Return [x, y] of the center of cell containing provided text 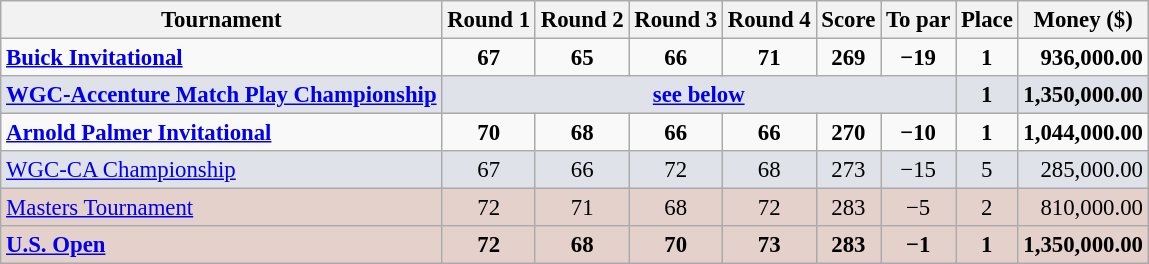
−5 [918, 208]
Masters Tournament [222, 208]
−19 [918, 58]
U.S. Open [222, 245]
Money ($) [1083, 20]
810,000.00 [1083, 208]
270 [848, 133]
WGC-Accenture Match Play Championship [222, 95]
see below [699, 95]
73 [769, 245]
Buick Invitational [222, 58]
−1 [918, 245]
Round 3 [676, 20]
To par [918, 20]
Tournament [222, 20]
Round 2 [582, 20]
−15 [918, 170]
269 [848, 58]
5 [987, 170]
Place [987, 20]
Round 1 [489, 20]
Round 4 [769, 20]
1,044,000.00 [1083, 133]
−10 [918, 133]
65 [582, 58]
285,000.00 [1083, 170]
273 [848, 170]
WGC-CA Championship [222, 170]
Score [848, 20]
936,000.00 [1083, 58]
2 [987, 208]
Arnold Palmer Invitational [222, 133]
